Capture the cell that displays the provided text and extract its [X, Y] central coordinate. 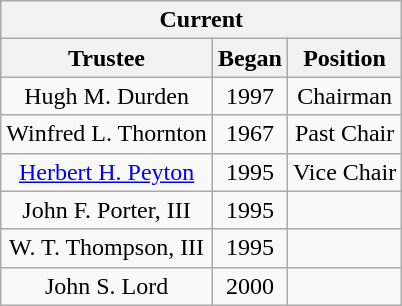
Chairman [344, 96]
W. T. Thompson, III [107, 248]
John S. Lord [107, 286]
Current [202, 20]
Began [250, 58]
Hugh M. Durden [107, 96]
Position [344, 58]
1967 [250, 134]
Trustee [107, 58]
Past Chair [344, 134]
Vice Chair [344, 172]
Winfred L. Thornton [107, 134]
2000 [250, 286]
Herbert H. Peyton [107, 172]
John F. Porter, III [107, 210]
1997 [250, 96]
